Find where the given text appears and provide that cell's center as (x, y) coordinate. 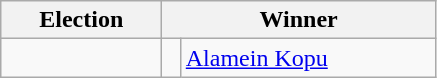
Winner (299, 20)
Alamein Kopu (308, 58)
Election (82, 20)
